From the cell containing the given text, extract its center point as (x, y) coordinate. 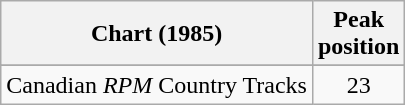
23 (358, 85)
Canadian RPM Country Tracks (157, 85)
Peakposition (358, 34)
Chart (1985) (157, 34)
